For the text-containing cell, return its midpoint in (X, Y) coordinate format. 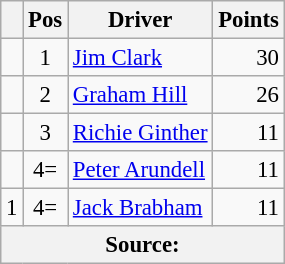
Graham Hill (140, 95)
Source: (142, 245)
Points (248, 20)
Jack Brabham (140, 208)
3 (46, 133)
26 (248, 95)
Driver (140, 20)
Pos (46, 20)
2 (46, 95)
Peter Arundell (140, 170)
Richie Ginther (140, 133)
Jim Clark (140, 58)
30 (248, 58)
